Find where the given text appears and provide that cell's center as [X, Y] coordinate. 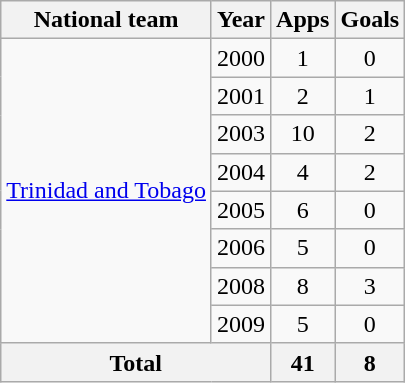
National team [106, 20]
2006 [240, 248]
2001 [240, 96]
2008 [240, 286]
Apps [303, 20]
6 [303, 210]
2009 [240, 324]
2004 [240, 172]
Goals [370, 20]
4 [303, 172]
2003 [240, 134]
10 [303, 134]
Year [240, 20]
2005 [240, 210]
3 [370, 286]
41 [303, 362]
Total [136, 362]
2000 [240, 58]
Trinidad and Tobago [106, 191]
